Output the (X, Y) coordinate of the center of the cell containing the given text.  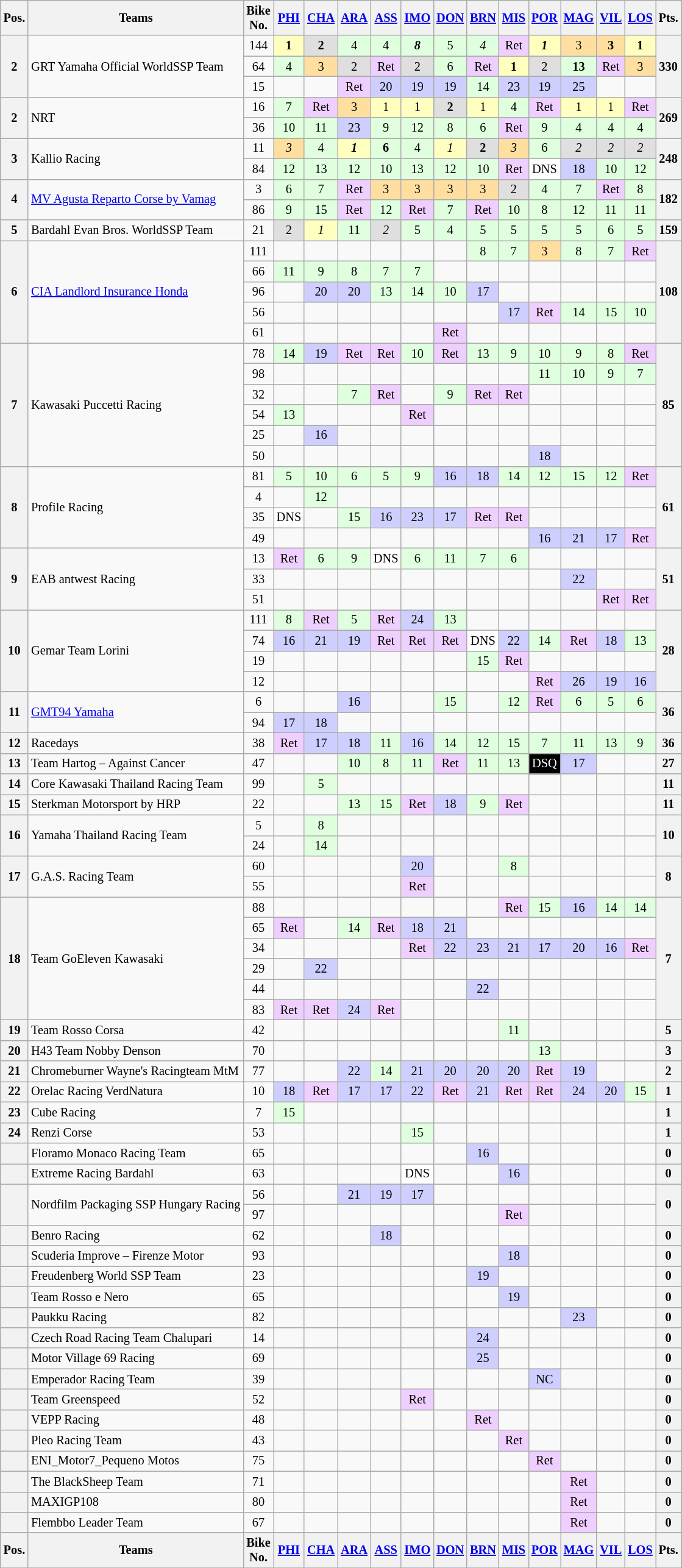
54 (258, 415)
DSQ (545, 764)
Kallio Racing (135, 158)
66 (258, 271)
CIA Landlord Insurance Honda (135, 292)
67 (258, 1522)
159 (669, 230)
53 (258, 1133)
34 (258, 948)
50 (258, 456)
Sterkman Motorsport by HRP (135, 804)
Team Greenspeed (135, 1399)
55 (258, 887)
Cube Racing (135, 1112)
96 (258, 292)
Racedays (135, 743)
94 (258, 723)
Paukku Racing (135, 1318)
26 (579, 681)
Team Hartog – Against Cancer (135, 764)
62 (258, 1235)
78 (258, 353)
H43 Team Nobby Denson (135, 1051)
Scuderia Improve – Firenze Motor (135, 1256)
47 (258, 764)
Team Rosso Corsa (135, 1031)
84 (258, 169)
49 (258, 538)
77 (258, 1071)
43 (258, 1441)
Nordfilm Packaging SSP Hungary Racing (135, 1204)
NRT (135, 117)
81 (258, 477)
Orelac Racing VerdNatura (135, 1091)
38 (258, 743)
Flembbo Leader Team (135, 1522)
74 (258, 640)
Kawasaki Puccetti Racing (135, 405)
64 (258, 66)
Yamaha Thailand Racing Team (135, 835)
Gemar Team Lorini (135, 651)
85 (669, 405)
Extreme Racing Bardahl (135, 1174)
NC (545, 1379)
97 (258, 1215)
144 (258, 46)
35 (258, 517)
82 (258, 1318)
32 (258, 394)
69 (258, 1358)
Team GoEleven Kawasaki (135, 959)
93 (258, 1256)
Czech Road Racing Team Chalupari (135, 1338)
Pleo Racing Team (135, 1441)
75 (258, 1461)
269 (669, 117)
GRT Yamaha Official WorldSSP Team (135, 66)
83 (258, 1010)
70 (258, 1051)
48 (258, 1420)
Chromeburner Wayne's Racingteam MtM (135, 1071)
Team Rosso e Nero (135, 1297)
EAB antwest Racing (135, 579)
ENI_Motor7_Pequeno Motos (135, 1461)
88 (258, 907)
44 (258, 989)
39 (258, 1379)
330 (669, 66)
27 (669, 764)
The BlackSheep Team (135, 1481)
71 (258, 1481)
60 (258, 866)
80 (258, 1502)
42 (258, 1031)
Floramo Monaco Racing Team (135, 1153)
86 (258, 210)
99 (258, 784)
Renzi Corse (135, 1133)
Bardahl Evan Bros. WorldSSP Team (135, 230)
52 (258, 1399)
VEPP Racing (135, 1420)
Benro Racing (135, 1235)
63 (258, 1174)
29 (258, 969)
Core Kawasaki Thailand Racing Team (135, 784)
Motor Village 69 Racing (135, 1358)
98 (258, 374)
MAXIGP108 (135, 1502)
Profile Racing (135, 507)
Emperador Racing Team (135, 1379)
248 (669, 158)
108 (669, 292)
G.A.S. Racing Team (135, 876)
182 (669, 200)
Freudenberg World SSP Team (135, 1276)
33 (258, 579)
GMT94 Yamaha (135, 712)
28 (669, 651)
MV Agusta Reparto Corse by Vamag (135, 200)
